From the cell containing the given text, extract its center point as [x, y] coordinate. 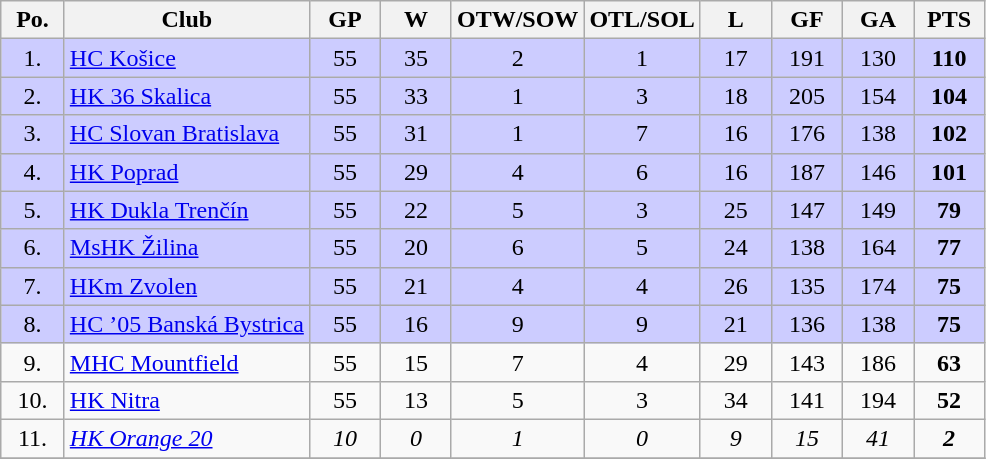
13 [416, 400]
OTL/SOL [642, 20]
HK Dukla Trenčín [186, 210]
35 [416, 58]
7. [33, 286]
5. [33, 210]
34 [736, 400]
143 [806, 362]
110 [950, 58]
3. [33, 134]
22 [416, 210]
149 [878, 210]
9. [33, 362]
26 [736, 286]
6. [33, 248]
146 [878, 172]
174 [878, 286]
141 [806, 400]
136 [806, 324]
10 [344, 438]
8. [33, 324]
194 [878, 400]
31 [416, 134]
187 [806, 172]
HK Orange 20 [186, 438]
HK Poprad [186, 172]
10. [33, 400]
4. [33, 172]
101 [950, 172]
Po. [33, 20]
GF [806, 20]
HC Košice [186, 58]
24 [736, 248]
79 [950, 210]
HK Nitra [186, 400]
102 [950, 134]
GP [344, 20]
20 [416, 248]
Club [186, 20]
HC Slovan Bratislava [186, 134]
L [736, 20]
147 [806, 210]
52 [950, 400]
HK 36 Skalica [186, 96]
164 [878, 248]
HC ’05 Banská Bystrica [186, 324]
OTW/SOW [517, 20]
GA [878, 20]
2. [33, 96]
25 [736, 210]
186 [878, 362]
HKm Zvolen [186, 286]
191 [806, 58]
PTS [950, 20]
77 [950, 248]
MHC Mountfield [186, 362]
154 [878, 96]
W [416, 20]
1. [33, 58]
33 [416, 96]
176 [806, 134]
130 [878, 58]
11. [33, 438]
17 [736, 58]
41 [878, 438]
104 [950, 96]
135 [806, 286]
63 [950, 362]
MsHK Žilina [186, 248]
18 [736, 96]
205 [806, 96]
